Provide the (X, Y) coordinate of the cell's center where the given text is located.  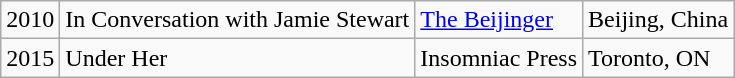
In Conversation with Jamie Stewart (238, 20)
The Beijinger (499, 20)
Beijing, China (658, 20)
2015 (30, 58)
Insomniac Press (499, 58)
Toronto, ON (658, 58)
Under Her (238, 58)
2010 (30, 20)
